Extract the (x, y) coordinate from the center of the cell holding the provided text.  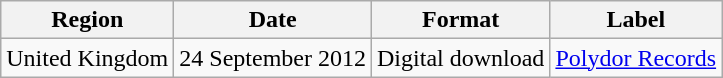
United Kingdom (88, 58)
Date (273, 20)
24 September 2012 (273, 58)
Polydor Records (636, 58)
Format (461, 20)
Label (636, 20)
Digital download (461, 58)
Region (88, 20)
